For the text-containing cell, return its midpoint in (X, Y) coordinate format. 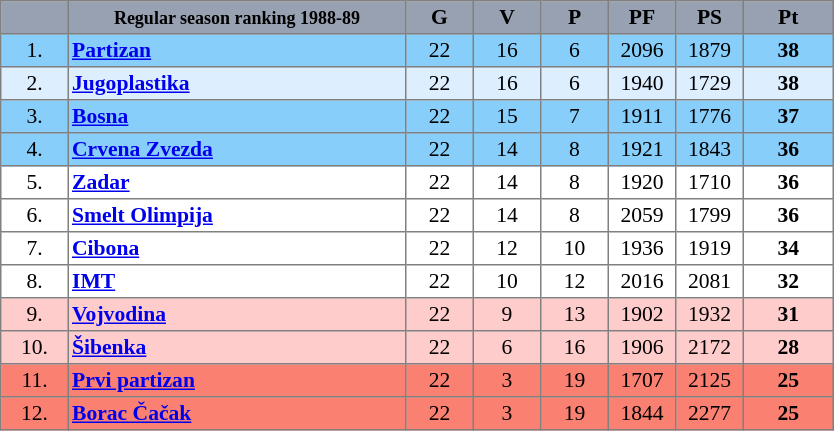
1799 (710, 216)
PS (710, 18)
4. (35, 150)
PF (642, 18)
1921 (642, 150)
1776 (710, 116)
2172 (710, 348)
Bosna (237, 116)
1906 (642, 348)
1710 (710, 182)
Šibenka (237, 348)
Crvena Zvezda (237, 150)
7 (575, 116)
7. (35, 248)
1729 (710, 84)
1932 (710, 314)
1843 (710, 150)
8. (35, 282)
Prvi partizan (237, 380)
2. (35, 84)
5. (35, 182)
2277 (710, 414)
Vojvodina (237, 314)
1911 (642, 116)
9 (507, 314)
15 (507, 116)
Cibona (237, 248)
12. (35, 414)
28 (788, 348)
1902 (642, 314)
1940 (642, 84)
Smelt Olimpija (237, 216)
1. (35, 50)
Jugoplastika (237, 84)
1920 (642, 182)
V (507, 18)
31 (788, 314)
1707 (642, 380)
6. (35, 216)
2125 (710, 380)
1879 (710, 50)
2081 (710, 282)
Regular season ranking 1988-89 (237, 18)
1844 (642, 414)
IMT (237, 282)
Pt (788, 18)
Zadar (237, 182)
32 (788, 282)
Partizan (237, 50)
10. (35, 348)
34 (788, 248)
3. (35, 116)
2059 (642, 216)
11. (35, 380)
9. (35, 314)
P (575, 18)
2096 (642, 50)
37 (788, 116)
2016 (642, 282)
13 (575, 314)
1919 (710, 248)
Borac Čačak (237, 414)
G (440, 18)
1936 (642, 248)
